Detect which cell encompasses the target text, then output its (x, y) center coordinate. 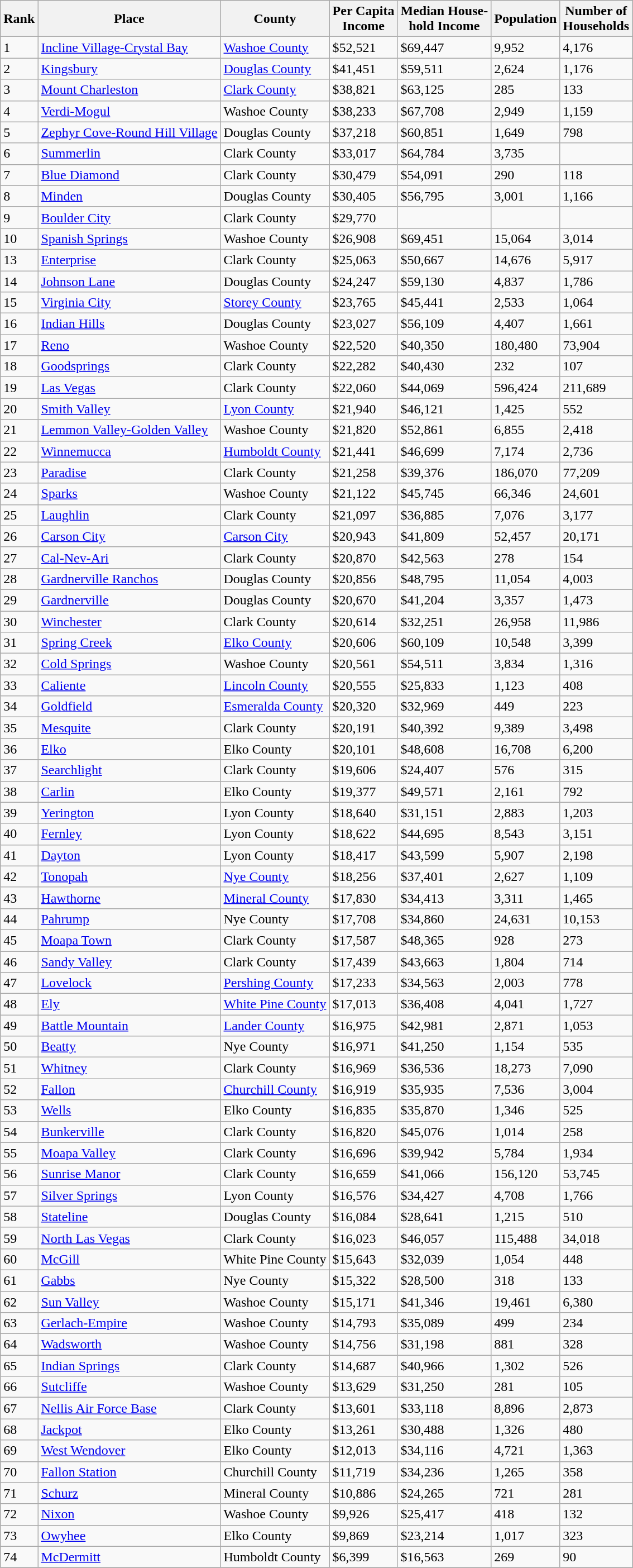
$26,908 (363, 239)
$24,265 (444, 1493)
$41,066 (444, 1174)
Gerlach-Empire (130, 1323)
$31,198 (444, 1345)
Sunrise Manor (130, 1174)
16,708 (526, 749)
Lincoln County (275, 685)
66 (19, 1387)
41 (19, 855)
$16,971 (363, 1047)
19 (19, 388)
596,424 (526, 388)
$20,320 (363, 707)
$35,870 (444, 1111)
Owyhee (130, 1536)
56 (19, 1174)
Goodsprings (130, 366)
46 (19, 961)
Gabbs (130, 1280)
McGill (130, 1259)
4,407 (526, 324)
6,855 (526, 430)
37 (19, 770)
118 (596, 175)
21 (19, 430)
273 (596, 940)
$52,521 (363, 47)
49 (19, 1026)
$9,926 (363, 1514)
24,601 (596, 494)
Searchlight (130, 770)
1,661 (596, 324)
Lovelock (130, 983)
1,109 (596, 876)
$42,563 (444, 557)
$20,555 (363, 685)
$34,563 (444, 983)
24,631 (526, 919)
$20,856 (363, 579)
1,123 (526, 685)
$37,401 (444, 876)
$69,451 (444, 239)
4,708 (526, 1195)
1,215 (526, 1217)
$29,770 (363, 217)
Sutcliffe (130, 1387)
29 (19, 600)
223 (596, 707)
Wadsworth (130, 1345)
269 (526, 1557)
$22,282 (363, 366)
$17,439 (363, 961)
$17,587 (363, 940)
8,543 (526, 834)
63 (19, 1323)
2,198 (596, 855)
28 (19, 579)
$17,708 (363, 919)
$30,405 (363, 196)
535 (596, 1047)
$16,696 (363, 1153)
32 (19, 664)
14,676 (526, 260)
$15,171 (363, 1302)
132 (596, 1514)
66,346 (526, 494)
4 (19, 111)
Battle Mountain (130, 1026)
3,834 (526, 664)
Indian Springs (130, 1366)
2,883 (526, 813)
90 (596, 1557)
13 (19, 260)
Pahrump (130, 919)
$20,670 (363, 600)
449 (526, 707)
$48,365 (444, 940)
$13,261 (363, 1429)
$34,236 (444, 1472)
10,153 (596, 919)
Enterprise (130, 260)
$46,699 (444, 451)
$17,013 (363, 1004)
Virginia City (130, 303)
3,177 (596, 515)
$56,795 (444, 196)
$41,451 (363, 69)
$9,869 (363, 1536)
$43,599 (444, 855)
West Wendover (130, 1451)
$16,023 (363, 1238)
$13,629 (363, 1387)
73,904 (596, 345)
2,949 (526, 111)
34 (19, 707)
1,014 (526, 1132)
$25,063 (363, 260)
Jackpot (130, 1429)
$40,350 (444, 345)
7,076 (526, 515)
$31,151 (444, 813)
4,041 (526, 1004)
Winchester (130, 622)
Nixon (130, 1514)
Schurz (130, 1493)
58 (19, 1217)
6 (19, 154)
22 (19, 451)
County (275, 19)
1,934 (596, 1153)
73 (19, 1536)
714 (596, 961)
16 (19, 324)
4,176 (596, 47)
4,003 (596, 579)
Lemmon Valley-Golden Valley (130, 430)
33 (19, 685)
Spring Creek (130, 643)
$33,017 (363, 154)
Fallon Station (130, 1472)
105 (596, 1387)
$18,622 (363, 834)
3,498 (596, 728)
186,070 (526, 473)
$16,919 (363, 1089)
8,896 (526, 1408)
$21,097 (363, 515)
4,721 (526, 1451)
928 (526, 940)
20 (19, 409)
Kingsbury (130, 69)
1,159 (596, 111)
$23,027 (363, 324)
234 (596, 1323)
1,786 (596, 281)
315 (596, 770)
2,736 (596, 451)
$64,784 (444, 154)
26,958 (526, 622)
Sparks (130, 494)
Pershing County (275, 983)
418 (526, 1514)
77,209 (596, 473)
$43,663 (444, 961)
$63,125 (444, 90)
$48,608 (444, 749)
$36,536 (444, 1068)
1,176 (596, 69)
$16,576 (363, 1195)
38 (19, 792)
62 (19, 1302)
Spanish Springs (130, 239)
$30,488 (444, 1429)
1,017 (526, 1536)
7 (19, 175)
Per CapitaIncome (363, 19)
2,873 (596, 1408)
5 (19, 132)
$16,659 (363, 1174)
7,090 (596, 1068)
$39,376 (444, 473)
1,465 (596, 898)
3,357 (526, 600)
$20,101 (363, 749)
$35,089 (444, 1323)
51 (19, 1068)
Paradise (130, 473)
Johnson Lane (130, 281)
$40,430 (444, 366)
Silver Springs (130, 1195)
$34,116 (444, 1451)
1,346 (526, 1111)
Elko (130, 749)
1,804 (526, 961)
54 (19, 1132)
$14,793 (363, 1323)
$59,511 (444, 69)
42 (19, 876)
$25,833 (444, 685)
1,326 (526, 1429)
$21,820 (363, 430)
Fallon (130, 1089)
$25,417 (444, 1514)
Whitney (130, 1068)
26 (19, 536)
Carlin (130, 792)
67 (19, 1408)
7,536 (526, 1089)
7,174 (526, 451)
1 (19, 47)
$17,830 (363, 898)
156,120 (526, 1174)
59 (19, 1238)
$22,060 (363, 388)
72 (19, 1514)
3,014 (596, 239)
318 (526, 1280)
$16,563 (444, 1557)
50 (19, 1047)
9,389 (526, 728)
Number ofHouseholds (596, 19)
$69,447 (444, 47)
Median House-hold Income (444, 19)
36 (19, 749)
1,316 (596, 664)
$20,614 (363, 622)
$16,820 (363, 1132)
$34,860 (444, 919)
1,166 (596, 196)
$46,121 (444, 409)
3,004 (596, 1089)
$37,218 (363, 132)
27 (19, 557)
10,548 (526, 643)
9,952 (526, 47)
30 (19, 622)
$24,247 (363, 281)
Laughlin (130, 515)
1,054 (526, 1259)
Winnemucca (130, 451)
$40,392 (444, 728)
$45,441 (444, 303)
39 (19, 813)
34,018 (596, 1238)
107 (596, 366)
$44,069 (444, 388)
19,461 (526, 1302)
1,053 (596, 1026)
448 (596, 1259)
$41,809 (444, 536)
Bunkerville (130, 1132)
$60,109 (444, 643)
$38,821 (363, 90)
Storey County (275, 303)
$67,708 (444, 111)
$6,399 (363, 1557)
48 (19, 1004)
211,689 (596, 388)
2,871 (526, 1026)
$50,667 (444, 260)
$16,084 (363, 1217)
$33,118 (444, 1408)
North Las Vegas (130, 1238)
52 (19, 1089)
64 (19, 1345)
47 (19, 983)
Caliente (130, 685)
792 (596, 792)
798 (596, 132)
$15,322 (363, 1280)
Wells (130, 1111)
1,302 (526, 1366)
1,473 (596, 600)
$30,479 (363, 175)
$34,413 (444, 898)
Sandy Valley (130, 961)
$21,940 (363, 409)
$21,441 (363, 451)
Tonopah (130, 876)
285 (526, 90)
258 (596, 1132)
$20,561 (363, 664)
$34,427 (444, 1195)
480 (596, 1429)
323 (596, 1536)
52,457 (526, 536)
10 (19, 239)
881 (526, 1345)
71 (19, 1493)
Mount Charleston (130, 90)
$39,942 (444, 1153)
1,363 (596, 1451)
68 (19, 1429)
$16,835 (363, 1111)
Gardnerville (130, 600)
60 (19, 1259)
$40,966 (444, 1366)
$35,935 (444, 1089)
Sun Valley (130, 1302)
$32,039 (444, 1259)
Ely (130, 1004)
$18,640 (363, 813)
65 (19, 1366)
$28,641 (444, 1217)
499 (526, 1323)
778 (596, 983)
9 (19, 217)
Yerington (130, 813)
$15,643 (363, 1259)
3,399 (596, 643)
24 (19, 494)
Incline Village-Crystal Bay (130, 47)
$20,870 (363, 557)
Las Vegas (130, 388)
2,533 (526, 303)
525 (596, 1111)
2,627 (526, 876)
Population (526, 19)
$54,091 (444, 175)
328 (596, 1345)
74 (19, 1557)
18,273 (526, 1068)
44 (19, 919)
526 (596, 1366)
$32,969 (444, 707)
14 (19, 281)
5,907 (526, 855)
1,425 (526, 409)
$36,408 (444, 1004)
Indian Hills (130, 324)
31 (19, 643)
$54,511 (444, 664)
Fernley (130, 834)
721 (526, 1493)
McDermitt (130, 1557)
278 (526, 557)
$36,885 (444, 515)
$19,606 (363, 770)
$49,571 (444, 792)
510 (596, 1217)
$23,765 (363, 303)
Dayton (130, 855)
Reno (130, 345)
Place (130, 19)
Summerlin (130, 154)
$41,204 (444, 600)
55 (19, 1153)
Blue Diamond (130, 175)
$28,500 (444, 1280)
2 (19, 69)
1,727 (596, 1004)
40 (19, 834)
$48,795 (444, 579)
$45,076 (444, 1132)
69 (19, 1451)
$31,250 (444, 1387)
2,161 (526, 792)
25 (19, 515)
$42,981 (444, 1026)
290 (526, 175)
$59,130 (444, 281)
18 (19, 366)
$17,233 (363, 983)
2,418 (596, 430)
4,837 (526, 281)
232 (526, 366)
$22,520 (363, 345)
Cold Springs (130, 664)
Esmeralda County (275, 707)
3,001 (526, 196)
1,766 (596, 1195)
$60,851 (444, 132)
408 (596, 685)
Stateline (130, 1217)
Gardnerville Ranchos (130, 579)
3,735 (526, 154)
1,064 (596, 303)
$16,969 (363, 1068)
2,003 (526, 983)
115,488 (526, 1238)
$14,687 (363, 1366)
Cal-Nev-Ari (130, 557)
Zephyr Cove-Round Hill Village (130, 132)
$19,377 (363, 792)
2,624 (526, 69)
Moapa Valley (130, 1153)
53 (19, 1111)
$18,417 (363, 855)
$44,695 (444, 834)
$21,258 (363, 473)
Beatty (130, 1047)
$10,886 (363, 1493)
358 (596, 1472)
Smith Valley (130, 409)
154 (596, 557)
$13,601 (363, 1408)
1,203 (596, 813)
5,917 (596, 260)
$45,745 (444, 494)
17 (19, 345)
Lander County (275, 1026)
15,064 (526, 239)
6,380 (596, 1302)
Minden (130, 196)
Moapa Town (130, 940)
Boulder City (130, 217)
45 (19, 940)
$23,214 (444, 1536)
$46,057 (444, 1238)
8 (19, 196)
20,171 (596, 536)
3,151 (596, 834)
43 (19, 898)
11,986 (596, 622)
5,784 (526, 1153)
70 (19, 1472)
1,154 (526, 1047)
23 (19, 473)
57 (19, 1195)
Rank (19, 19)
$14,756 (363, 1345)
15 (19, 303)
$24,407 (444, 770)
$38,233 (363, 111)
$41,346 (444, 1302)
$32,251 (444, 622)
180,480 (526, 345)
$12,013 (363, 1451)
552 (596, 409)
1,265 (526, 1472)
Mesquite (130, 728)
Nellis Air Force Base (130, 1408)
53,745 (596, 1174)
1,649 (526, 132)
$11,719 (363, 1472)
$16,975 (363, 1026)
$56,109 (444, 324)
11,054 (526, 579)
6,200 (596, 749)
$21,122 (363, 494)
576 (526, 770)
Goldfield (130, 707)
$20,943 (363, 536)
Hawthorne (130, 898)
$20,191 (363, 728)
$20,606 (363, 643)
3,311 (526, 898)
$52,861 (444, 430)
3 (19, 90)
Verdi-Mogul (130, 111)
$41,250 (444, 1047)
$18,256 (363, 876)
35 (19, 728)
61 (19, 1280)
